Output the [X, Y] coordinate of the center of the cell containing the given text.  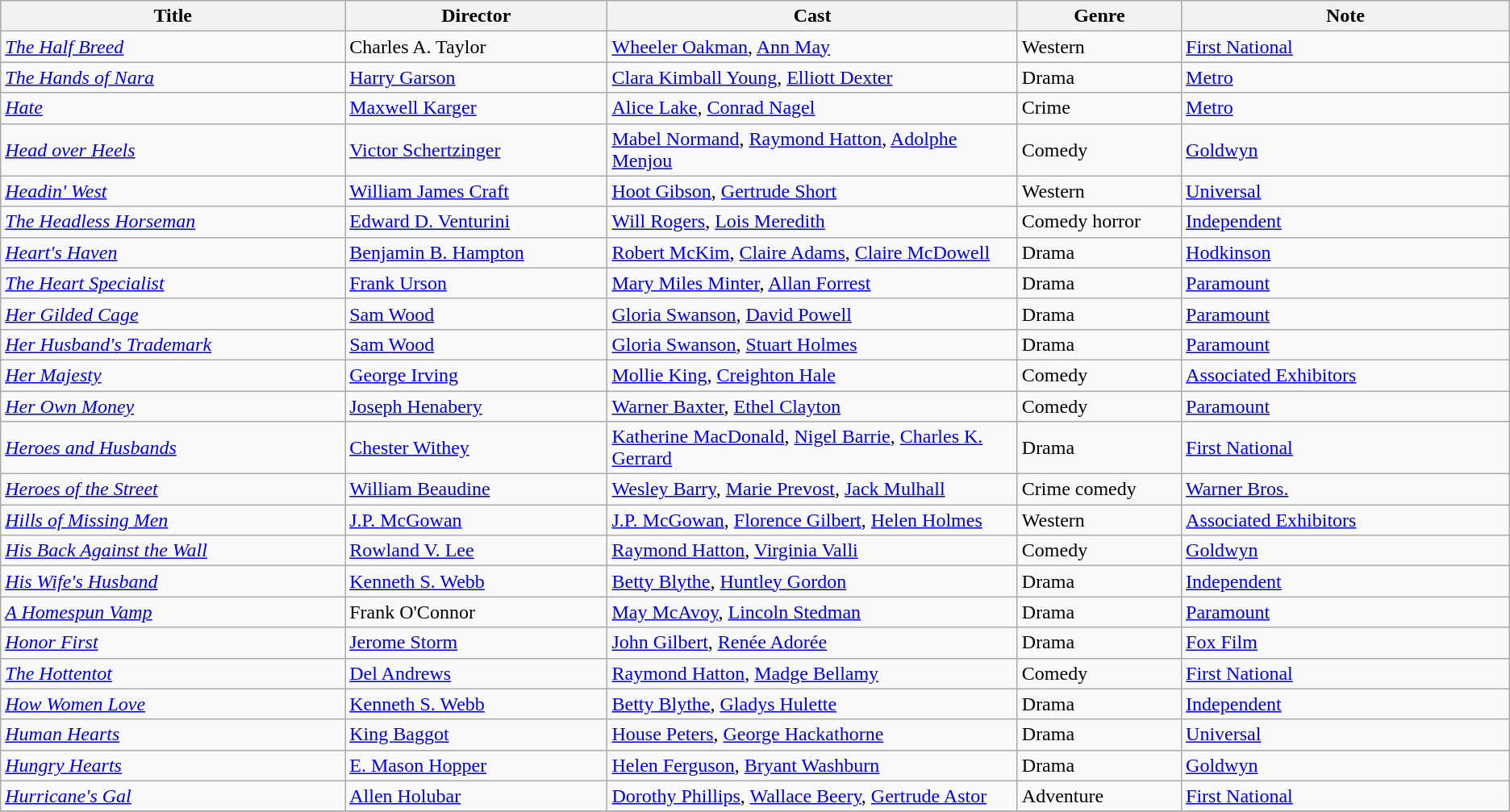
Raymond Hatton, Virginia Valli [812, 551]
William James Craft [476, 191]
Benjamin B. Hampton [476, 252]
Hurricane's Gal [173, 796]
Warner Baxter, Ethel Clayton [812, 406]
Her Gilded Cage [173, 314]
Human Hearts [173, 735]
Betty Blythe, Huntley Gordon [812, 581]
Alice Lake, Conrad Nagel [812, 108]
His Wife's Husband [173, 581]
Mary Miles Minter, Allan Forrest [812, 283]
Note [1345, 16]
The Half Breed [173, 47]
Gloria Swanson, David Powell [812, 314]
Charles A. Taylor [476, 47]
Hills of Missing Men [173, 520]
Mollie King, Creighton Hale [812, 375]
Her Husband's Trademark [173, 344]
Genre [1099, 16]
Rowland V. Lee [476, 551]
Crime [1099, 108]
Clara Kimball Young, Elliott Dexter [812, 77]
Warner Bros. [1345, 489]
King Baggot [476, 735]
Crime comedy [1099, 489]
The Hands of Nara [173, 77]
Headin' West [173, 191]
Harry Garson [476, 77]
The Headless Horseman [173, 222]
Victor Schertzinger [476, 150]
House Peters, George Hackathorne [812, 735]
Adventure [1099, 796]
Honor First [173, 643]
Heroes of the Street [173, 489]
Gloria Swanson, Stuart Holmes [812, 344]
J.P. McGowan, Florence Gilbert, Helen Holmes [812, 520]
Betty Blythe, Gladys Hulette [812, 704]
Heroes and Husbands [173, 448]
The Heart Specialist [173, 283]
Hungry Hearts [173, 765]
Jerome Storm [476, 643]
Wesley Barry, Marie Prevost, Jack Mulhall [812, 489]
Maxwell Karger [476, 108]
Wheeler Oakman, Ann May [812, 47]
John Gilbert, Renée Adorée [812, 643]
How Women Love [173, 704]
Head over Heels [173, 150]
His Back Against the Wall [173, 551]
A Homespun Vamp [173, 612]
Edward D. Venturini [476, 222]
Katherine MacDonald, Nigel Barrie, Charles K. Gerrard [812, 448]
William Beaudine [476, 489]
Director [476, 16]
Hoot Gibson, Gertrude Short [812, 191]
Allen Holubar [476, 796]
Her Majesty [173, 375]
Fox Film [1345, 643]
Title [173, 16]
Chester Withey [476, 448]
Robert McKim, Claire Adams, Claire McDowell [812, 252]
May McAvoy, Lincoln Stedman [812, 612]
Hate [173, 108]
Del Andrews [476, 673]
Raymond Hatton, Madge Bellamy [812, 673]
Frank Urson [476, 283]
The Hottentot [173, 673]
Joseph Henabery [476, 406]
J.P. McGowan [476, 520]
Helen Ferguson, Bryant Washburn [812, 765]
Heart's Haven [173, 252]
George Irving [476, 375]
Her Own Money [173, 406]
Will Rogers, Lois Meredith [812, 222]
Mabel Normand, Raymond Hatton, Adolphe Menjou [812, 150]
Dorothy Phillips, Wallace Beery, Gertrude Astor [812, 796]
Cast [812, 16]
Frank O'Connor [476, 612]
E. Mason Hopper [476, 765]
Hodkinson [1345, 252]
Comedy horror [1099, 222]
